Determine the [X, Y] coordinate at the center of the cell enclosing the given text.  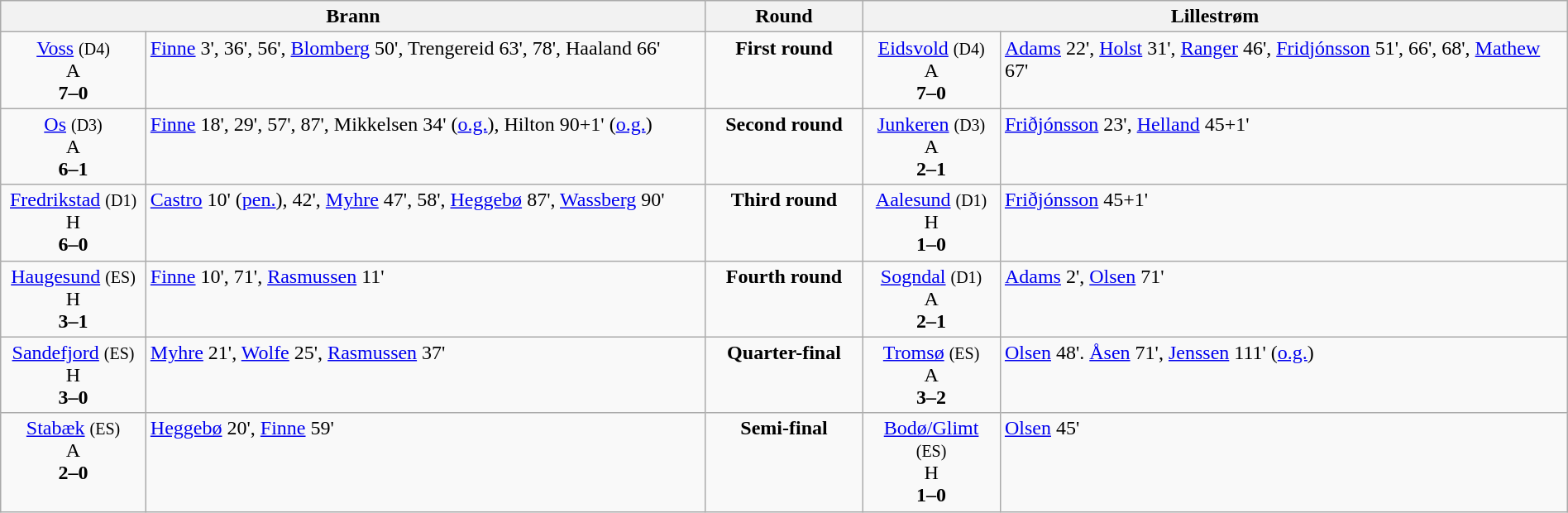
Finne 3', 36', 56', Blomberg 50', Trengereid 63', 78', Haaland 66' [425, 70]
Fredrikstad (D1)H6–0 [74, 223]
Fourth round [784, 299]
Junkeren (D3)A2–1 [931, 146]
Heggebø 20', Finne 59' [425, 462]
Semi-final [784, 462]
Bodø/Glimt (ES)H1–0 [931, 462]
Third round [784, 223]
Olsen 45' [1284, 462]
Myhre 21', Wolfe 25', Rasmussen 37' [425, 375]
Olsen 48'. Åsen 71', Jenssen 111' (o.g.) [1284, 375]
Voss (D4)A7–0 [74, 70]
First round [784, 70]
Stabæk (ES)A2–0 [74, 462]
Lillestrøm [1216, 17]
Finne 18', 29', 57', 87', Mikkelsen 34' (o.g.), Hilton 90+1' (o.g.) [425, 146]
Tromsø (ES)A3–2 [931, 375]
Haugesund (ES)H3–1 [74, 299]
Second round [784, 146]
Eidsvold (D4)A7–0 [931, 70]
Finne 10', 71', Rasmussen 11' [425, 299]
Aalesund (D1)H1–0 [931, 223]
Sogndal (D1)A2–1 [931, 299]
Friðjónsson 45+1' [1284, 223]
Adams 2', Olsen 71' [1284, 299]
Castro 10' (pen.), 42', Myhre 47', 58', Heggebø 87', Wassberg 90' [425, 223]
Quarter-final [784, 375]
Friðjónsson 23', Helland 45+1' [1284, 146]
Brann [354, 17]
Round [784, 17]
Sandefjord (ES)H3–0 [74, 375]
Os (D3)A6–1 [74, 146]
Adams 22', Holst 31', Ranger 46', Fridjónsson 51', 66', 68', Mathew 67' [1284, 70]
